Extract the [x, y] coordinate from the center of the cell holding the provided text.  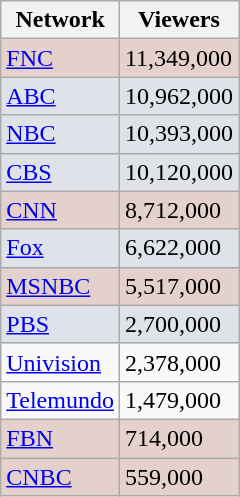
8,712,000 [178, 210]
Fox [60, 248]
714,000 [178, 438]
Telemundo [60, 400]
5,517,000 [178, 286]
6,622,000 [178, 248]
Network [60, 20]
10,120,000 [178, 172]
11,349,000 [178, 58]
CNN [60, 210]
ABC [60, 96]
2,700,000 [178, 324]
Viewers [178, 20]
Univision [60, 362]
10,393,000 [178, 134]
CBS [60, 172]
559,000 [178, 477]
FNC [60, 58]
CNBC [60, 477]
FBN [60, 438]
PBS [60, 324]
NBC [60, 134]
1,479,000 [178, 400]
MSNBC [60, 286]
2,378,000 [178, 362]
10,962,000 [178, 96]
